From the cell containing the given text, extract its center point as (x, y) coordinate. 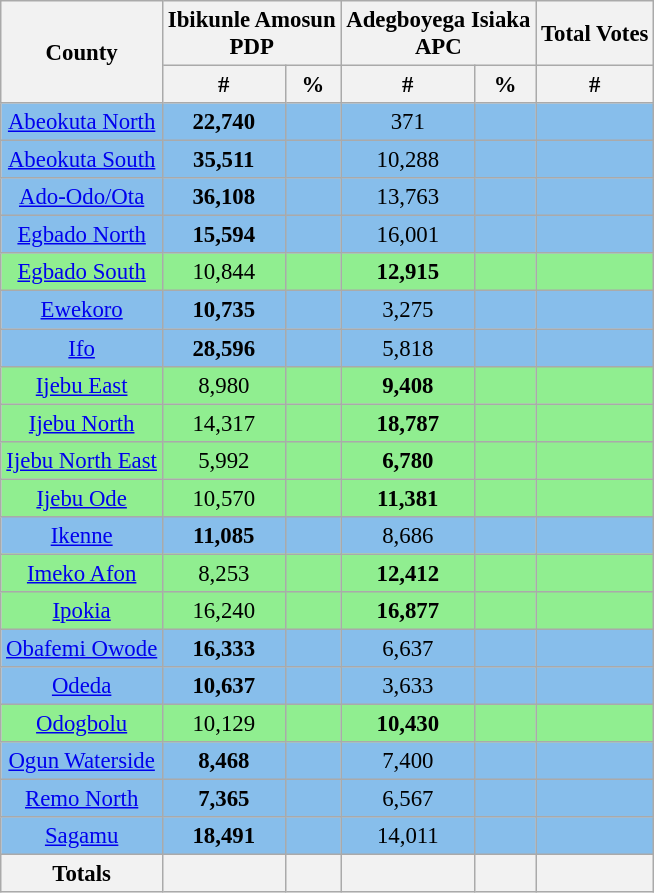
Egbado South (82, 273)
12,915 (408, 273)
14,317 (224, 423)
Ijebu North East (82, 460)
10,288 (408, 160)
10,637 (224, 686)
16,001 (408, 235)
Ijebu East (82, 385)
6,567 (408, 799)
18,491 (224, 836)
10,735 (224, 310)
14,011 (408, 836)
3,275 (408, 310)
Ifo (82, 348)
Totals (82, 874)
Obafemi Owode (82, 648)
County (82, 52)
12,412 (408, 573)
28,596 (224, 348)
Ipokia (82, 611)
10,430 (408, 724)
Egbado North (82, 235)
Imeko Afon (82, 573)
Ikenne (82, 536)
Ado-Odo/Ota (82, 197)
371 (408, 122)
10,570 (224, 498)
5,992 (224, 460)
8,686 (408, 536)
8,253 (224, 573)
Abeokuta North (82, 122)
7,400 (408, 761)
16,240 (224, 611)
Ibikunle AmosunPDP (252, 34)
10,844 (224, 273)
3,633 (408, 686)
7,365 (224, 799)
6,780 (408, 460)
18,787 (408, 423)
Odeda (82, 686)
11,381 (408, 498)
16,877 (408, 611)
9,408 (408, 385)
5,818 (408, 348)
8,980 (224, 385)
Adegboyega IsiakaAPC (438, 34)
Ogun Waterside (82, 761)
Odogbolu (82, 724)
Ewekoro (82, 310)
11,085 (224, 536)
Ijebu North (82, 423)
22,740 (224, 122)
Ijebu Ode (82, 498)
36,108 (224, 197)
10,129 (224, 724)
15,594 (224, 235)
Sagamu (82, 836)
Total Votes (595, 34)
13,763 (408, 197)
Remo North (82, 799)
16,333 (224, 648)
6,637 (408, 648)
35,511 (224, 160)
8,468 (224, 761)
Abeokuta South (82, 160)
